Return [x, y] of the center of cell containing provided text 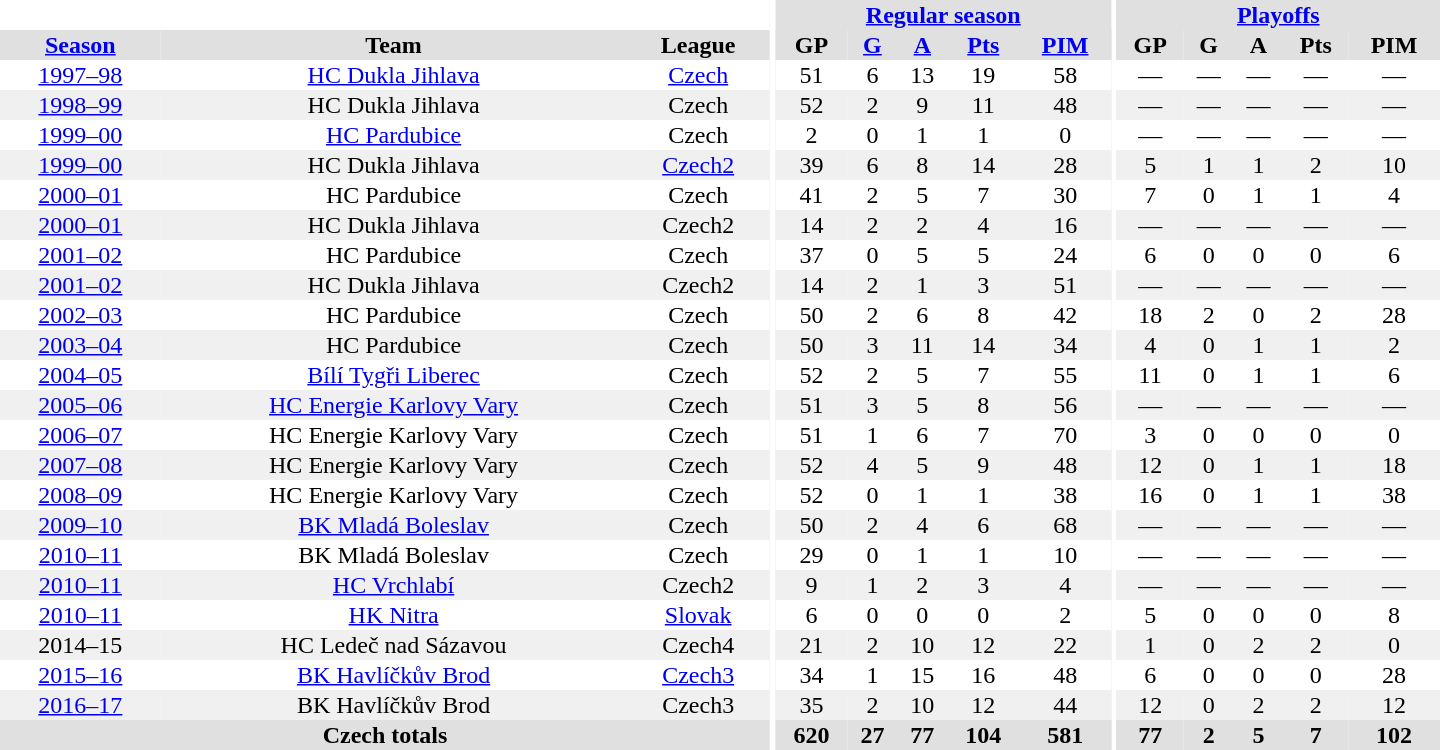
104 [983, 735]
2003–04 [80, 345]
Season [80, 45]
37 [811, 255]
102 [1394, 735]
2006–07 [80, 435]
13 [922, 75]
Czech totals [385, 735]
22 [1065, 645]
55 [1065, 375]
2002–03 [80, 315]
2008–09 [80, 495]
2007–08 [80, 465]
HC Ledeč nad Sázavou [394, 645]
58 [1065, 75]
2005–06 [80, 405]
29 [811, 555]
2014–15 [80, 645]
2016–17 [80, 705]
1998–99 [80, 105]
581 [1065, 735]
70 [1065, 435]
24 [1065, 255]
44 [1065, 705]
Playoffs [1278, 15]
35 [811, 705]
19 [983, 75]
30 [1065, 195]
2009–10 [80, 525]
39 [811, 165]
27 [873, 735]
Team [394, 45]
68 [1065, 525]
HK Nitra [394, 615]
56 [1065, 405]
21 [811, 645]
41 [811, 195]
42 [1065, 315]
Regular season [943, 15]
League [698, 45]
2004–05 [80, 375]
Czech4 [698, 645]
1997–98 [80, 75]
2015–16 [80, 675]
HC Vrchlabí [394, 585]
Slovak [698, 615]
Bílí Tygři Liberec [394, 375]
15 [922, 675]
620 [811, 735]
